Pinpoint the cell where the given text exists, returning its [X, Y] midpoint coordinate. 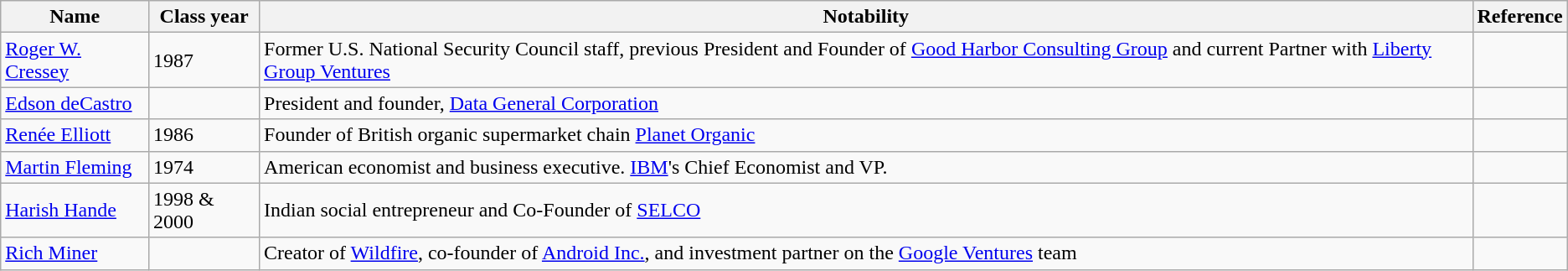
Martin Fleming [75, 167]
1974 [204, 167]
Roger W. Cressey [75, 60]
Name [75, 17]
Edson deCastro [75, 103]
Notability [866, 17]
1986 [204, 135]
Class year [204, 17]
1987 [204, 60]
Renée Elliott [75, 135]
American economist and business executive. IBM's Chief Economist and VP. [866, 167]
Creator of Wildfire, co-founder of Android Inc., and investment partner on the Google Ventures team [866, 253]
1998 & 2000 [204, 210]
Indian social entrepreneur and Co-Founder of SELCO [866, 210]
Harish Hande [75, 210]
President and founder, Data General Corporation [866, 103]
Founder of British organic supermarket chain Planet Organic [866, 135]
Rich Miner [75, 253]
Reference [1519, 17]
